Scan for the cell matching the given text and deliver its (X, Y) coordinate at center. 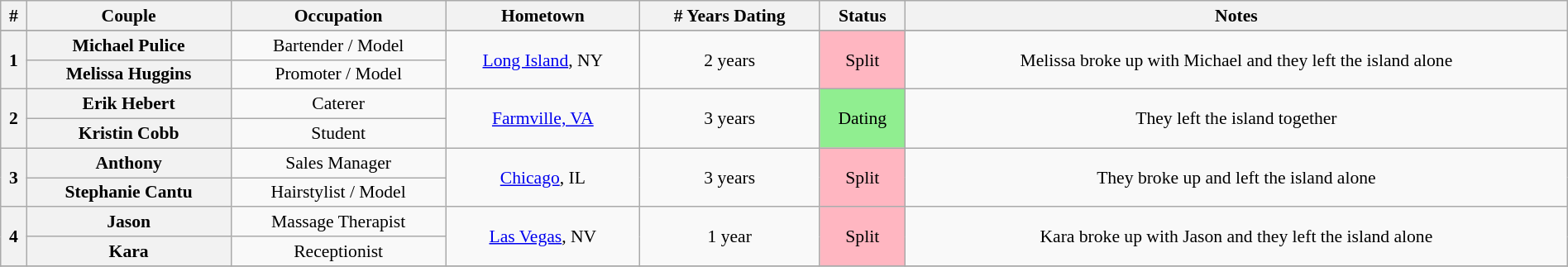
Melissa broke up with Michael and they left the island alone (1237, 60)
Erik Hebert (129, 104)
Student (338, 134)
Status (863, 16)
3 (13, 177)
Hairstylist / Model (338, 193)
Melissa Huggins (129, 74)
Jason (129, 222)
Massage Therapist (338, 222)
Notes (1237, 16)
Kara broke up with Jason and they left the island alone (1237, 236)
Kara (129, 251)
Farmville, VA (543, 119)
Couple (129, 16)
1 year (729, 236)
Stephanie Cantu (129, 193)
4 (13, 236)
2 years (729, 60)
Receptionist (338, 251)
Occupation (338, 16)
Dating (863, 119)
Anthony (129, 163)
Caterer (338, 104)
Kristin Cobb (129, 134)
Chicago, IL (543, 177)
# (13, 16)
Hometown (543, 16)
2 (13, 119)
Long Island, NY (543, 60)
Las Vegas, NV (543, 236)
# Years Dating (729, 16)
Promoter / Model (338, 74)
They broke up and left the island alone (1237, 177)
Michael Pulice (129, 45)
Bartender / Model (338, 45)
They left the island together (1237, 119)
1 (13, 60)
Sales Manager (338, 163)
